Identify which cell holds the provided text, then report its [X, Y] central coordinate. 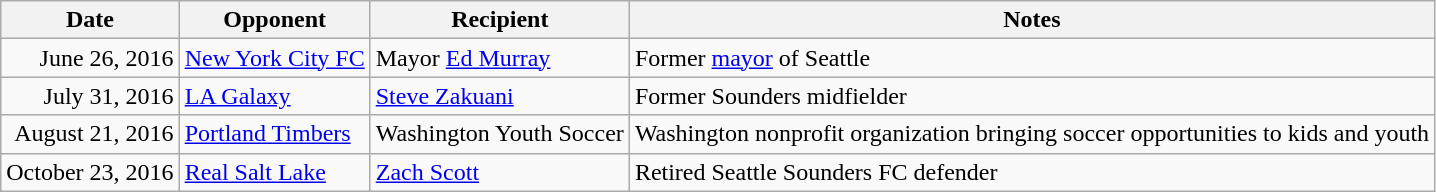
October 23, 2016 [90, 172]
Washington Youth Soccer [500, 134]
Retired Seattle Sounders FC defender [1032, 172]
July 31, 2016 [90, 96]
Mayor Ed Murray [500, 58]
Real Salt Lake [274, 172]
Washington nonprofit organization bringing soccer opportunities to kids and youth [1032, 134]
June 26, 2016 [90, 58]
LA Galaxy [274, 96]
Former mayor of Seattle [1032, 58]
Steve Zakuani [500, 96]
New York City FC [274, 58]
Zach Scott [500, 172]
Opponent [274, 20]
Date [90, 20]
Notes [1032, 20]
August 21, 2016 [90, 134]
Portland Timbers [274, 134]
Former Sounders midfielder [1032, 96]
Recipient [500, 20]
